Return [X, Y] of the center of cell containing provided text 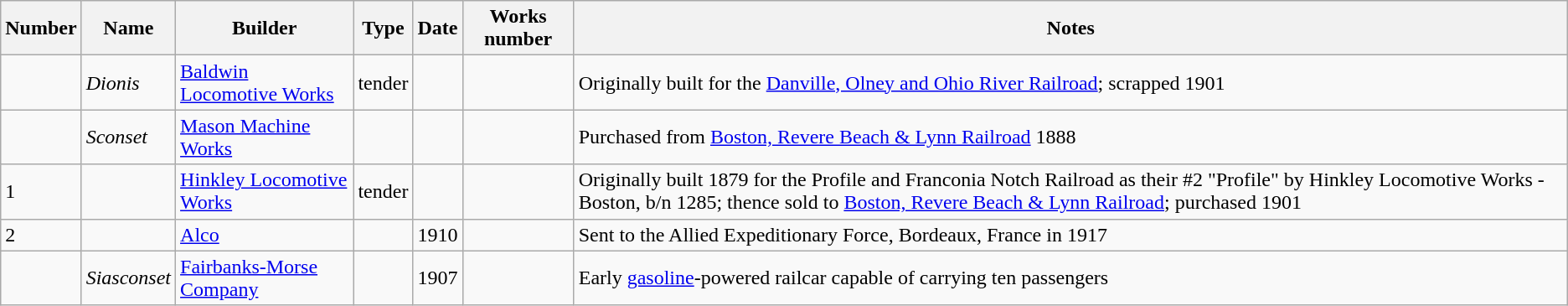
Notes [1070, 29]
Originally built for the Danville, Olney and Ohio River Railroad; scrapped 1901 [1070, 82]
Fairbanks-Morse Company [265, 278]
Hinkley Locomotive Works [265, 191]
Name [128, 29]
Sconset [128, 137]
2 [41, 235]
Early gasoline-powered railcar capable of carrying ten passengers [1070, 278]
Purchased from Boston, Revere Beach & Lynn Railroad 1888 [1070, 137]
Builder [265, 29]
1907 [437, 278]
Date [437, 29]
1 [41, 191]
Type [384, 29]
Mason Machine Works [265, 137]
Works number [518, 29]
Sent to the Allied Expeditionary Force, Bordeaux, France in 1917 [1070, 235]
Alco [265, 235]
Siasconset [128, 278]
Dionis [128, 82]
1910 [437, 235]
Number [41, 29]
Baldwin Locomotive Works [265, 82]
